Identify which cell holds the provided text, then report its (x, y) central coordinate. 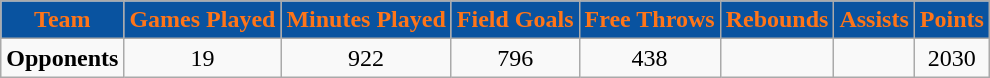
796 (515, 58)
Opponents (62, 58)
2030 (952, 58)
438 (650, 58)
922 (366, 58)
Field Goals (515, 20)
Games Played (202, 20)
Assists (874, 20)
Team (62, 20)
19 (202, 58)
Rebounds (777, 20)
Points (952, 20)
Free Throws (650, 20)
Minutes Played (366, 20)
